Search for the cell housing the specified text and yield its [X, Y] center coordinate. 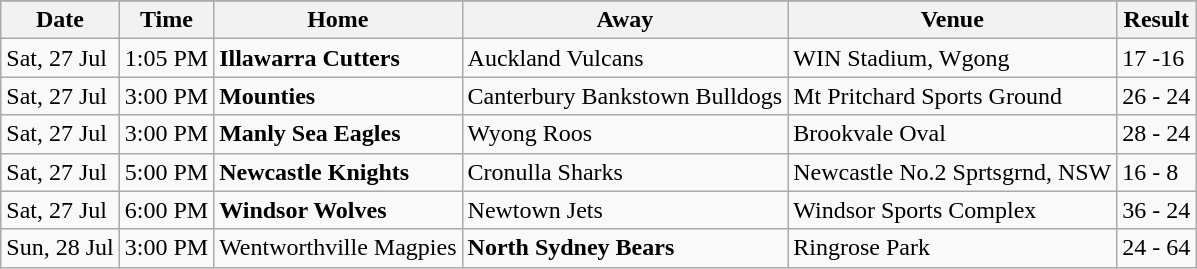
Wyong Roos [625, 134]
Brookvale Oval [952, 134]
6:00 PM [166, 210]
Wentworthville Magpies [338, 248]
Newcastle Knights [338, 172]
Ringrose Park [952, 248]
Home [338, 20]
Away [625, 20]
16 - 8 [1156, 172]
Cronulla Sharks [625, 172]
Windsor Sports Complex [952, 210]
1:05 PM [166, 58]
Result [1156, 20]
Time [166, 20]
Canterbury Bankstown Bulldogs [625, 96]
5:00 PM [166, 172]
Newcastle No.2 Sprtsgrnd, NSW [952, 172]
Sun, 28 Jul [60, 248]
26 - 24 [1156, 96]
17 -16 [1156, 58]
24 - 64 [1156, 248]
Date [60, 20]
36 - 24 [1156, 210]
Newtown Jets [625, 210]
28 - 24 [1156, 134]
Illawarra Cutters [338, 58]
Mounties [338, 96]
Manly Sea Eagles [338, 134]
North Sydney Bears [625, 248]
WIN Stadium, Wgong [952, 58]
Auckland Vulcans [625, 58]
Windsor Wolves [338, 210]
Venue [952, 20]
Mt Pritchard Sports Ground [952, 96]
